Determine the [x, y] coordinate at the center of the cell enclosing the given text.  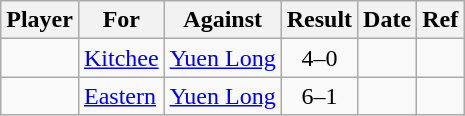
Kitchee [121, 58]
Eastern [121, 96]
6–1 [319, 96]
Against [222, 20]
Player [40, 20]
Date [388, 20]
Result [319, 20]
Ref [440, 20]
4–0 [319, 58]
For [121, 20]
